Return [x, y] of the center of cell containing provided text 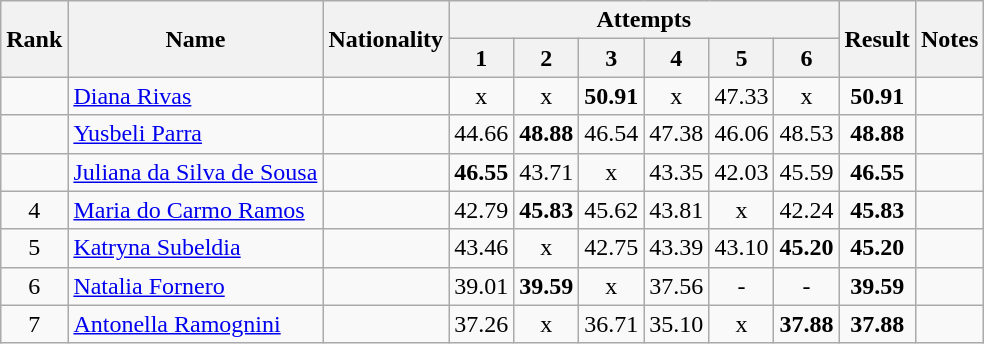
46.06 [742, 134]
36.71 [612, 324]
Attempts [644, 20]
39.01 [482, 286]
42.03 [742, 172]
47.33 [742, 96]
46.54 [612, 134]
43.46 [482, 248]
43.39 [676, 248]
Nationality [386, 39]
2 [546, 58]
37.26 [482, 324]
Natalia Fornero [196, 286]
Diana Rivas [196, 96]
48.53 [806, 134]
43.81 [676, 210]
45.59 [806, 172]
Juliana da Silva de Sousa [196, 172]
Maria do Carmo Ramos [196, 210]
42.79 [482, 210]
43.71 [546, 172]
45.62 [612, 210]
Notes [949, 39]
37.56 [676, 286]
3 [612, 58]
44.66 [482, 134]
7 [34, 324]
Rank [34, 39]
35.10 [676, 324]
Katryna Subeldia [196, 248]
Antonella Ramognini [196, 324]
Name [196, 39]
1 [482, 58]
43.35 [676, 172]
Result [877, 39]
47.38 [676, 134]
43.10 [742, 248]
Yusbeli Parra [196, 134]
42.24 [806, 210]
42.75 [612, 248]
